Provide the (x, y) coordinate of the cell's center where the given text is located.  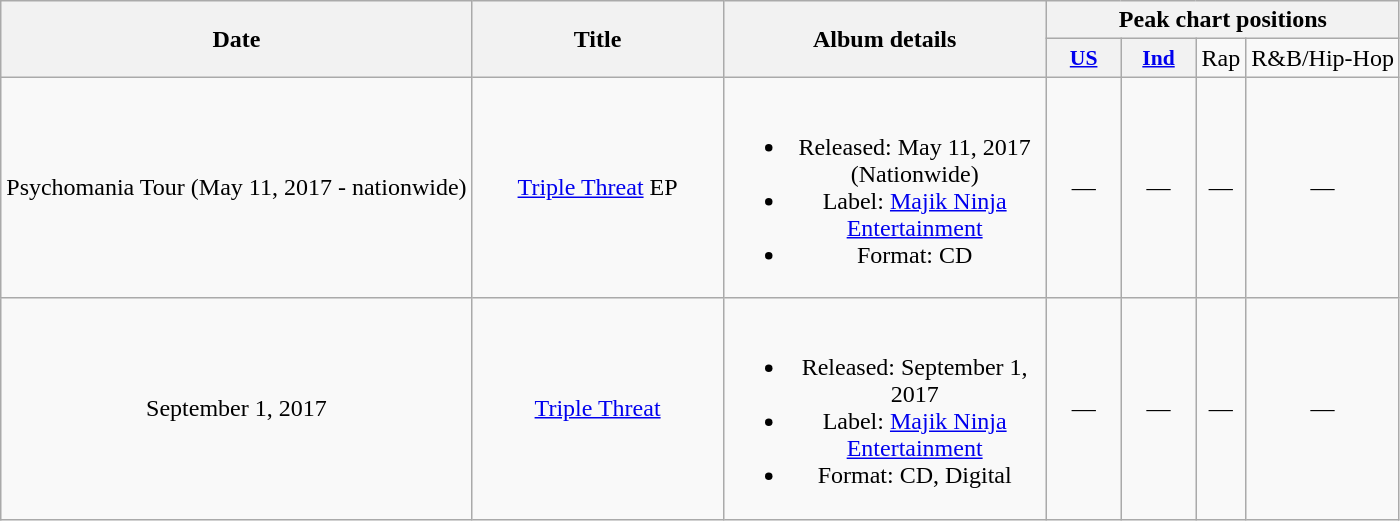
Released: May 11, 2017 (Nationwide)Label: Majik Ninja EntertainmentFormat: CD (884, 188)
Released: September 1, 2017Label: Majik Ninja EntertainmentFormat: CD, Digital (884, 408)
Peak chart positions (1222, 20)
Title (598, 39)
Album details (884, 39)
Date (236, 39)
US (1084, 58)
Rap (1221, 58)
Triple Threat (598, 408)
Triple Threat EP (598, 188)
September 1, 2017 (236, 408)
R&B/Hip-Hop (1323, 58)
Ind (1158, 58)
Psychomania Tour (May 11, 2017 - nationwide) (236, 188)
